From the cell containing the given text, extract its center point as (X, Y) coordinate. 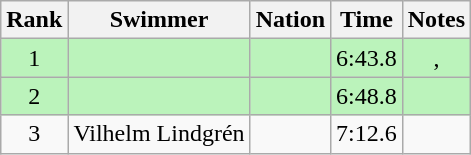
Vilhelm Lindgrén (159, 134)
6:43.8 (367, 58)
Rank (34, 20)
7:12.6 (367, 134)
2 (34, 96)
Time (367, 20)
Notes (436, 20)
Swimmer (159, 20)
6:48.8 (367, 96)
3 (34, 134)
Nation (290, 20)
, (436, 58)
1 (34, 58)
